Detect which cell encompasses the target text, then output its [x, y] center coordinate. 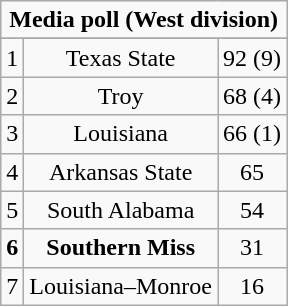
66 (1) [252, 134]
1 [12, 58]
54 [252, 210]
7 [12, 286]
3 [12, 134]
4 [12, 172]
31 [252, 248]
92 (9) [252, 58]
2 [12, 96]
Louisiana [121, 134]
16 [252, 286]
65 [252, 172]
Arkansas State [121, 172]
South Alabama [121, 210]
68 (4) [252, 96]
Southern Miss [121, 248]
5 [12, 210]
6 [12, 248]
Media poll (West division) [144, 20]
Troy [121, 96]
Texas State [121, 58]
Louisiana–Monroe [121, 286]
